Extract the [x, y] coordinate from the center of the cell holding the provided text.  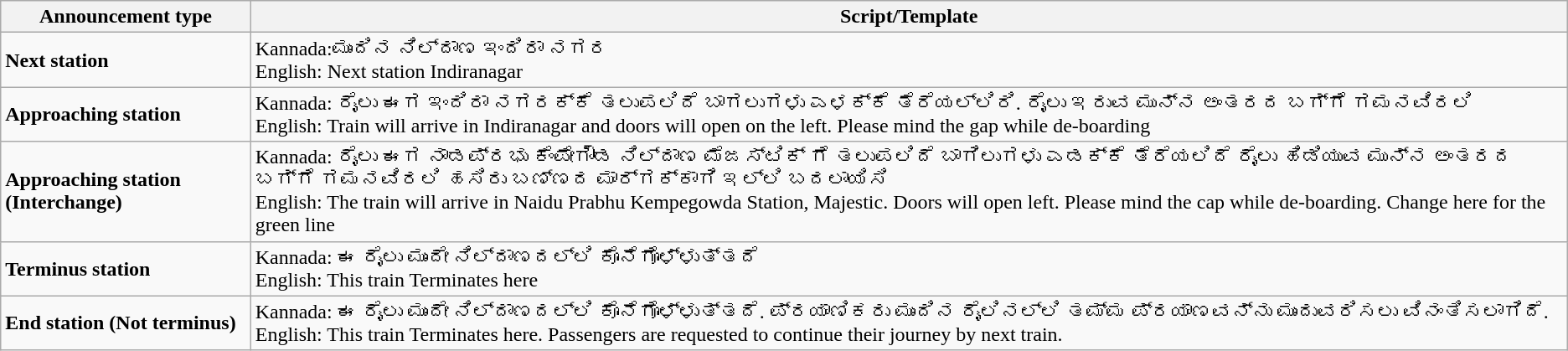
Kannada:ಮುಂದಿನ ನಿಲ್ದಾಣ ಇಂದಿರಾ ನಗರEnglish: Next station Indiranagar [909, 60]
Approaching station [126, 114]
Terminus station [126, 268]
End station (Not terminus) [126, 323]
Announcement type [126, 17]
Script/Template [909, 17]
Kannada: ಈ ರೈಲು ಮುಂದೇ ನಿಲ್ದಾಣದಲ್ಲಿ ಕೊನೆಗೊಳ್ಳುತ್ತದೆEnglish: This train Terminates here [909, 268]
Next station [126, 60]
Approaching station (Interchange) [126, 191]
